From the cell containing the given text, extract its center point as (x, y) coordinate. 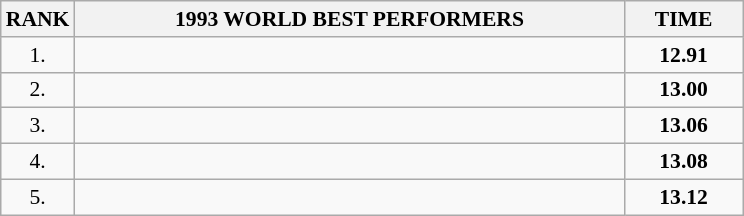
TIME (684, 19)
1993 WORLD BEST PERFORMERS (349, 19)
2. (38, 90)
RANK (38, 19)
13.08 (684, 162)
5. (38, 197)
3. (38, 126)
1. (38, 55)
13.00 (684, 90)
4. (38, 162)
13.06 (684, 126)
13.12 (684, 197)
12.91 (684, 55)
